Return the (x, y) coordinate for the center point of the cell that contains the specified text.  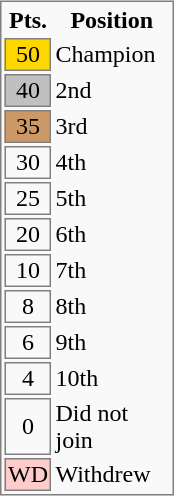
20 (28, 236)
10 (28, 272)
3rd (112, 128)
35 (28, 128)
6th (112, 236)
2nd (112, 92)
30 (28, 164)
Withdrew (112, 476)
5th (112, 200)
8th (112, 308)
9th (112, 344)
10th (112, 380)
Pts. (28, 21)
8 (28, 308)
50 (28, 56)
Did not join (112, 428)
4 (28, 380)
WD (28, 476)
40 (28, 92)
Position (112, 21)
7th (112, 272)
25 (28, 200)
6 (28, 344)
Champion (112, 56)
0 (28, 428)
4th (112, 164)
